Scan for the cell matching the given text and deliver its [X, Y] coordinate at center. 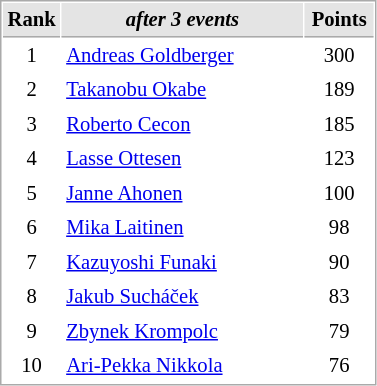
83 [340, 296]
100 [340, 194]
Jakub Sucháček [183, 296]
98 [340, 228]
Roberto Cecon [183, 124]
Lasse Ottesen [183, 158]
9 [32, 332]
Janne Ahonen [183, 194]
Mika Laitinen [183, 228]
123 [340, 158]
Kazuyoshi Funaki [183, 262]
8 [32, 296]
300 [340, 56]
Points [340, 20]
4 [32, 158]
189 [340, 90]
79 [340, 332]
after 3 events [183, 20]
Andreas Goldberger [183, 56]
2 [32, 90]
10 [32, 366]
Rank [32, 20]
6 [32, 228]
Zbynek Krompolc [183, 332]
3 [32, 124]
5 [32, 194]
185 [340, 124]
76 [340, 366]
1 [32, 56]
90 [340, 262]
Takanobu Okabe [183, 90]
Ari-Pekka Nikkola [183, 366]
7 [32, 262]
